For the text-containing cell, return its midpoint in [X, Y] coordinate format. 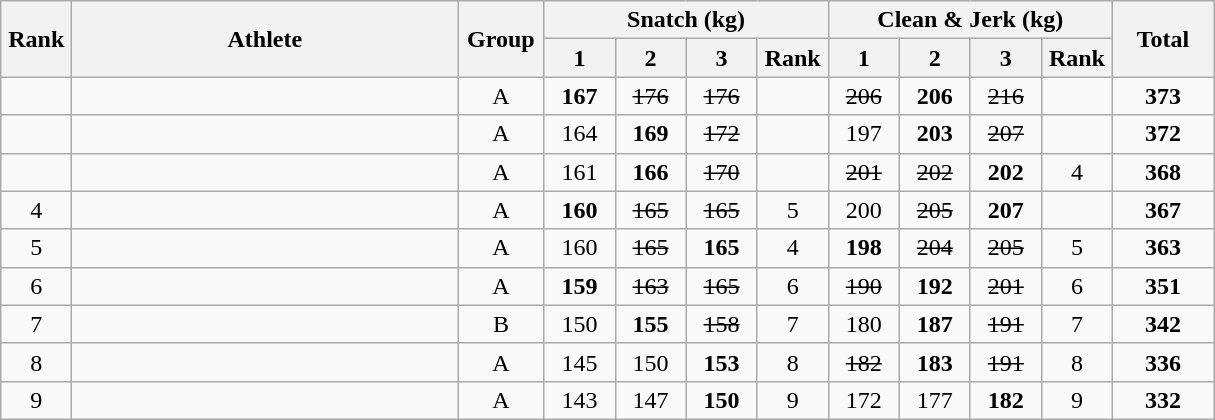
153 [722, 362]
Total [1162, 39]
164 [580, 134]
167 [580, 96]
351 [1162, 286]
Clean & Jerk (kg) [970, 20]
145 [580, 362]
363 [1162, 248]
187 [934, 324]
373 [1162, 96]
180 [864, 324]
342 [1162, 324]
197 [864, 134]
183 [934, 362]
200 [864, 210]
Athlete [265, 39]
170 [722, 172]
216 [1006, 96]
203 [934, 134]
332 [1162, 400]
177 [934, 400]
336 [1162, 362]
190 [864, 286]
B [501, 324]
198 [864, 248]
Snatch (kg) [686, 20]
372 [1162, 134]
147 [650, 400]
368 [1162, 172]
161 [580, 172]
192 [934, 286]
169 [650, 134]
166 [650, 172]
155 [650, 324]
204 [934, 248]
163 [650, 286]
Group [501, 39]
143 [580, 400]
158 [722, 324]
159 [580, 286]
367 [1162, 210]
